Search for the cell housing the specified text and yield its (X, Y) center coordinate. 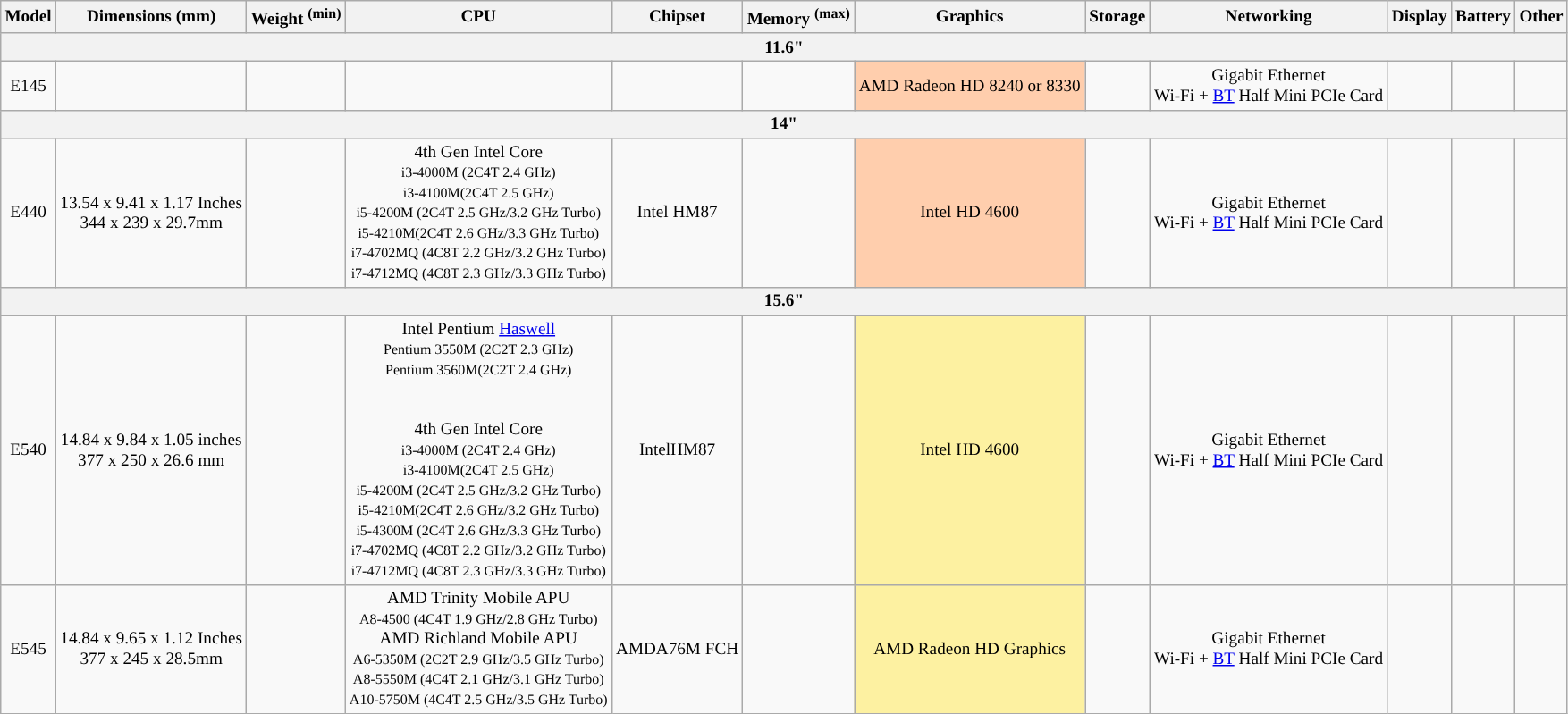
13.54 x 9.41 x 1.17 Inches 344 x 239 x 29.7mm (151, 213)
Other (1541, 18)
Model (29, 18)
AMDA76M FCH (678, 649)
AMD Radeon HD 8240 or 8330 (970, 86)
14.84 x 9.84 x 1.05 inches 377 x 250 x 26.6 mm (151, 450)
Display (1420, 18)
Storage (1117, 18)
14" (784, 124)
14.84 x 9.65 x 1.12 Inches 377 x 245 x 28.5mm (151, 649)
AMD Radeon HD Graphics (970, 649)
CPU (478, 18)
15.6" (784, 301)
Battery (1482, 18)
Networking (1269, 18)
E545 (29, 649)
Graphics (970, 18)
E145 (29, 86)
Dimensions (mm) (151, 18)
Intel HM87 (678, 213)
Weight (min) (296, 18)
IntelHM87 (678, 450)
11.6" (784, 47)
E540 (29, 450)
E440 (29, 213)
Chipset (678, 18)
Memory (max) (799, 18)
